For the text-containing cell, return its midpoint in [x, y] coordinate format. 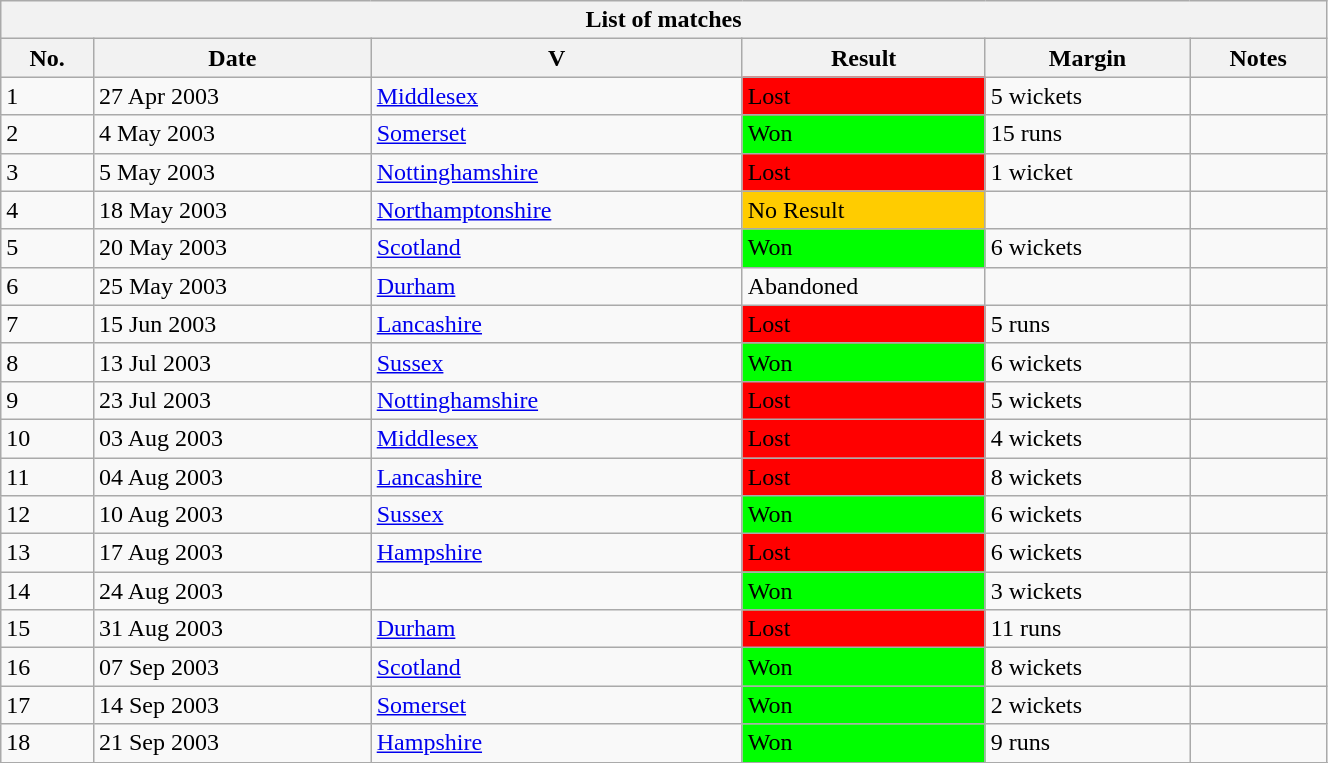
18 May 2003 [232, 210]
Northamptonshire [556, 210]
9 runs [1087, 743]
1 [48, 96]
6 [48, 286]
15 runs [1087, 134]
17 Aug 2003 [232, 553]
12 [48, 515]
9 [48, 400]
Result [864, 58]
List of matches [664, 20]
14 [48, 591]
18 [48, 743]
13 [48, 553]
20 May 2003 [232, 248]
4 May 2003 [232, 134]
4 [48, 210]
Margin [1087, 58]
16 [48, 667]
07 Sep 2003 [232, 667]
1 wicket [1087, 172]
2 wickets [1087, 705]
11 [48, 477]
15 [48, 629]
3 wickets [1087, 591]
21 Sep 2003 [232, 743]
10 Aug 2003 [232, 515]
No Result [864, 210]
No. [48, 58]
3 [48, 172]
14 Sep 2003 [232, 705]
2 [48, 134]
Date [232, 58]
24 Aug 2003 [232, 591]
Notes [1258, 58]
7 [48, 324]
5 runs [1087, 324]
23 Jul 2003 [232, 400]
27 Apr 2003 [232, 96]
11 runs [1087, 629]
31 Aug 2003 [232, 629]
10 [48, 438]
03 Aug 2003 [232, 438]
17 [48, 705]
8 [48, 362]
04 Aug 2003 [232, 477]
13 Jul 2003 [232, 362]
5 May 2003 [232, 172]
15 Jun 2003 [232, 324]
25 May 2003 [232, 286]
4 wickets [1087, 438]
5 [48, 248]
V [556, 58]
Abandoned [864, 286]
